Find where the given text appears and provide that cell's center as (x, y) coordinate. 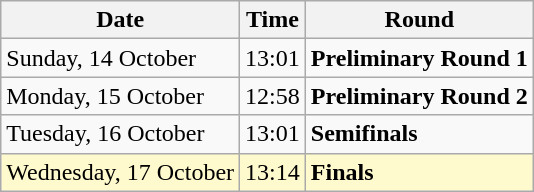
Wednesday, 17 October (120, 172)
Sunday, 14 October (120, 58)
Date (120, 20)
Tuesday, 16 October (120, 134)
13:14 (273, 172)
12:58 (273, 96)
Semifinals (419, 134)
Monday, 15 October (120, 96)
Preliminary Round 1 (419, 58)
Preliminary Round 2 (419, 96)
Round (419, 20)
Finals (419, 172)
Time (273, 20)
